From the cell containing the given text, extract its center point as [x, y] coordinate. 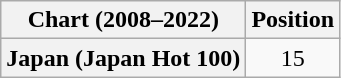
15 [293, 58]
Position [293, 20]
Chart (2008–2022) [124, 20]
Japan (Japan Hot 100) [124, 58]
